Detect which cell encompasses the target text, then output its (x, y) center coordinate. 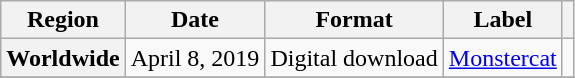
Digital download (354, 58)
Worldwide (63, 58)
Region (63, 20)
April 8, 2019 (195, 58)
Label (502, 20)
Date (195, 20)
Format (354, 20)
Monstercat (502, 58)
